Locate the cell with the specified text and output its (X, Y) center coordinate. 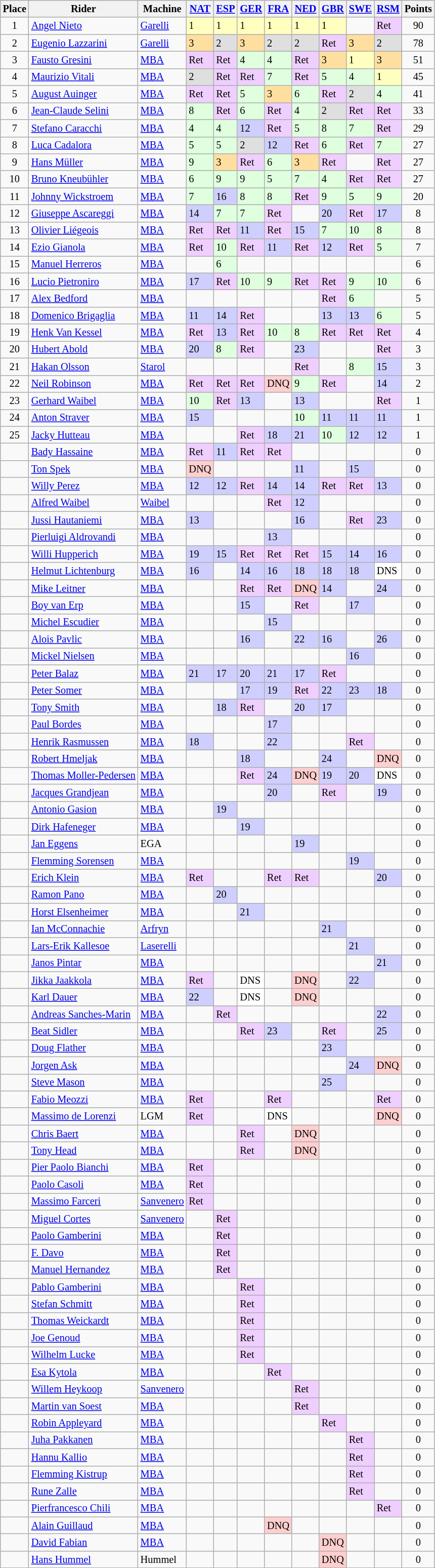
Jacky Hutteau (83, 435)
Ramon Pano (83, 895)
Points (418, 9)
Hans Müller (83, 162)
Giuseppe Ascareggi (83, 213)
Janos Pintar (83, 963)
Chris Baert (83, 1134)
Jan Eggens (83, 844)
Antonio Gasion (83, 810)
GBR (333, 9)
Ton Spek (83, 469)
Manuel Hernandez (83, 1270)
Neil Robinson (83, 384)
FRA (278, 9)
Helmut Lichtenburg (83, 571)
David Fabian (83, 1542)
Maurizio Vitali (83, 77)
90 (418, 26)
Hummel (162, 1559)
Jussi Hautaniemi (83, 520)
29 (418, 128)
Pier Paolo Bianchi (83, 1168)
Pierluigi Aldrovandi (83, 537)
Jean-Claude Selini (83, 111)
EGA (162, 844)
Arfryn (162, 929)
Hans Hummel (83, 1559)
Bady Hassaine (83, 452)
Luca Cadalora (83, 145)
Joe Genoud (83, 1338)
NAT (200, 9)
SWE (360, 9)
Flemming Kistrup (83, 1474)
Michel Escudier (83, 622)
Horst Elsenheimer (83, 912)
Alois Pavlic (83, 639)
Tony Smith (83, 707)
Hakan Olsson (83, 367)
78 (418, 43)
Olivier Liégeois (83, 230)
Place (15, 9)
Johnny Wickstroem (83, 196)
Beat Sidler (83, 1031)
Pierfrancesco Chili (83, 1508)
Fausto Gresini (83, 60)
Starol (162, 367)
Stefano Caracchi (83, 128)
Steve Mason (83, 1082)
Dirk Hafeneger (83, 827)
Wilhelm Lucke (83, 1355)
Stefan Schmitt (83, 1304)
Paul Bordes (83, 725)
Tony Head (83, 1150)
RSM (388, 9)
Alfred Waibel (83, 503)
Juha Pakkanen (83, 1440)
Peter Somer (83, 691)
Erich Klein (83, 878)
Pablo Gamberini (83, 1287)
Ian McConnachie (83, 929)
Domenico Brigaglia (83, 315)
Alain Guillaud (83, 1525)
Willem Heykoop (83, 1389)
Jacques Grandjean (83, 793)
Henk Van Kessel (83, 333)
Angel Nieto (83, 26)
NED (306, 9)
Jorgen Ask (83, 1065)
Hubert Abold (83, 349)
Karl Dauer (83, 997)
Andreas Sanches-Marin (83, 1014)
26 (388, 639)
Massimo de Lorenzi (83, 1116)
Willy Perez (83, 486)
Mickel Nielsen (83, 656)
Flemming Sorensen (83, 861)
LGM (162, 1116)
Boy van Erp (83, 605)
Henrik Rasmussen (83, 742)
Jikka Jaakkola (83, 980)
Ezio Gianola (83, 248)
Thomas Moller-Pedersen (83, 776)
Paolo Gamberini (83, 1236)
Robert Hmeljak (83, 758)
Doug Flather (83, 1048)
Alex Bedford (83, 298)
Peter Balaz (83, 673)
Thomas Weickardt (83, 1321)
Paolo Casoli (83, 1185)
33 (418, 111)
GER (251, 9)
F. Davo (83, 1253)
Eugenio Lazzarini (83, 43)
Massimo Farceri (83, 1201)
Gerhard Waibel (83, 400)
ESP (226, 9)
45 (418, 77)
Miguel Cortes (83, 1219)
Bruno Kneubühler (83, 179)
August Auinger (83, 94)
Machine (162, 9)
Hannu Kallio (83, 1457)
Lars-Erik Kallesoe (83, 946)
Waibel (162, 503)
Robin Appleyard (83, 1423)
Esa Kytola (83, 1372)
Willi Hupperich (83, 554)
Rune Zalle (83, 1491)
Rider (83, 9)
Anton Straver (83, 418)
Manuel Herreros (83, 264)
51 (418, 60)
41 (418, 94)
Laserelli (162, 946)
Lucio Pietroniro (83, 282)
Fabio Meozzi (83, 1099)
Mike Leitner (83, 588)
Martin van Soest (83, 1406)
